Capture the cell that displays the provided text and extract its [X, Y] central coordinate. 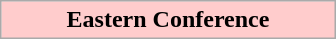
Eastern Conference [168, 20]
